Return (x, y) of the center of cell containing provided text 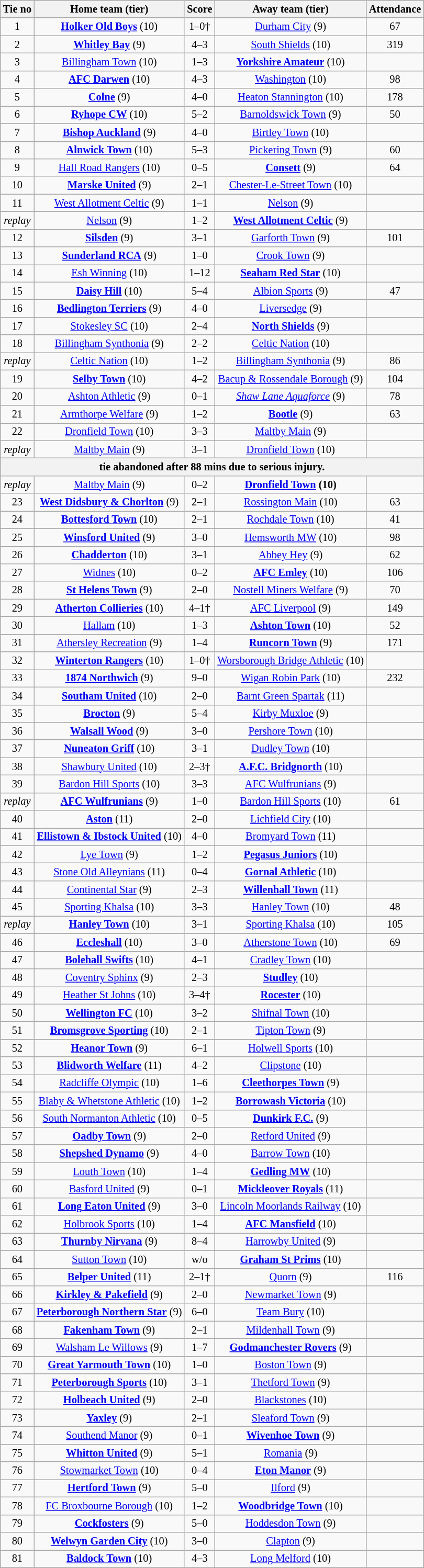
24 (17, 520)
Away team (tier) (290, 9)
Belper United (11) (109, 1277)
Armthorpe Welfare (9) (109, 414)
30 (17, 625)
Billingham Town (10) (109, 62)
Atherton Collieries (10) (109, 608)
Dudley Town (10) (290, 749)
Ashton Town (10) (290, 625)
79 (17, 1524)
Whitley Bay (9) (109, 44)
4–1 (199, 960)
149 (395, 608)
South Shields (10) (290, 44)
Thurnby Nirvana (9) (109, 1242)
Consett (9) (290, 167)
Borrowash Victoria (10) (290, 1101)
5–2 (199, 115)
Albion Sports (9) (290, 291)
Seaham Red Star (10) (290, 273)
1 (17, 27)
1–1 (199, 203)
Bishop Auckland (9) (109, 132)
3–2 (199, 1013)
42 (17, 854)
86 (395, 361)
Holbeach United (9) (109, 1400)
Eton Manor (9) (290, 1471)
8–4 (199, 1242)
Studley (10) (290, 977)
Bootle (9) (290, 414)
65 (17, 1277)
Worsborough Bridge Athletic (10) (290, 661)
Blackstones (10) (290, 1400)
171 (395, 643)
Retford United (9) (290, 1136)
14 (17, 273)
Gedling MW (10) (290, 1171)
2–3† (199, 766)
Liversedge (9) (290, 308)
Shifnal Town (10) (290, 1013)
Stokesley SC (10) (109, 326)
116 (395, 1277)
25 (17, 537)
2–2 (199, 344)
Score (199, 9)
Selby Town (10) (109, 379)
Newmarket Town (9) (290, 1294)
St Helens Town (9) (109, 590)
Hemsworth MW (10) (290, 537)
Barnoldswick Town (9) (290, 115)
Whitton United (9) (109, 1453)
178 (395, 97)
Southam United (10) (109, 696)
Clipstone (10) (290, 1066)
45 (17, 907)
5 (17, 97)
Bromsgrove Sporting (10) (109, 1030)
Team Bury (10) (290, 1312)
FC Broxbourne Borough (10) (109, 1506)
Bacup & Rossendale Borough (9) (290, 379)
59 (17, 1171)
Dunkirk F.C. (9) (290, 1119)
1874 Northwich (9) (109, 678)
Graham St Prims (10) (290, 1259)
51 (17, 1030)
Stone Old Alleynians (11) (109, 872)
Harrowby United (9) (290, 1242)
46 (17, 942)
Southend Manor (9) (109, 1435)
5–1 (199, 1453)
Hoddesdon Town (9) (290, 1524)
Fakenham Town (9) (109, 1330)
4–1† (199, 608)
Gornal Athletic (10) (290, 872)
38 (17, 766)
32 (17, 661)
Marske United (9) (109, 185)
2–4 (199, 326)
West Didsbury & Chorlton (9) (109, 502)
9 (17, 167)
105 (395, 924)
1–7 (199, 1347)
Cleethorpes Town (9) (290, 1083)
Home team (tier) (109, 9)
Thetford Town (9) (290, 1383)
54 (17, 1083)
27 (17, 572)
6–1 (199, 1048)
Willenhall Town (11) (290, 889)
106 (395, 572)
Pershore Town (10) (290, 731)
4 (17, 80)
58 (17, 1154)
Bottesford Town (10) (109, 520)
7 (17, 132)
3 (17, 62)
Lichfield City (10) (290, 819)
8 (17, 150)
6–0 (199, 1312)
3–4† (199, 995)
20 (17, 397)
Ilford (9) (290, 1488)
Shawbury United (10) (109, 766)
319 (395, 44)
Tipton Town (9) (290, 1030)
Pickering Town (9) (290, 150)
Daisy Hill (10) (109, 291)
Bromyard Town (11) (290, 837)
Rochdale Town (10) (290, 520)
AFC Mansfield (10) (290, 1224)
39 (17, 784)
Hallam (10) (109, 625)
Woodbridge Town (10) (290, 1506)
Holwell Sports (10) (290, 1048)
19 (17, 379)
Washington (10) (290, 80)
Bolehall Swifts (10) (109, 960)
23 (17, 502)
Heanor Town (9) (109, 1048)
Tie no (17, 9)
26 (17, 555)
AFC Liverpool (9) (290, 608)
Yaxley (9) (109, 1418)
Long Melford (10) (290, 1559)
Nostell Miners Welfare (9) (290, 590)
Radcliffe Olympic (10) (109, 1083)
Rossington Main (10) (290, 502)
Kirby Muxloe (9) (290, 714)
Continental Star (9) (109, 889)
AFC Emley (10) (290, 572)
77 (17, 1488)
Winsford United (9) (109, 537)
Great Yarmouth Town (10) (109, 1365)
Mildenhall Town (9) (290, 1330)
33 (17, 678)
Clapton (9) (290, 1541)
Attendance (395, 9)
80 (17, 1541)
Boston Town (9) (290, 1365)
Atherstone Town (10) (290, 942)
Peterborough Northern Star (9) (109, 1312)
Widnes (10) (109, 572)
Stowmarket Town (10) (109, 1471)
Godmanchester Rovers (9) (290, 1347)
Esh Winning (10) (109, 273)
Shepshed Dynamo (9) (109, 1154)
53 (17, 1066)
5–3 (199, 150)
57 (17, 1136)
36 (17, 731)
Lincoln Moorlands Railway (10) (290, 1206)
Ryhope CW (10) (109, 115)
Lye Town (9) (109, 854)
13 (17, 256)
29 (17, 608)
Garforth Town (9) (290, 238)
72 (17, 1400)
Coventry Sphinx (9) (109, 977)
34 (17, 696)
Quorn (9) (290, 1277)
Eccleshall (10) (109, 942)
Chester-Le-Street Town (10) (290, 185)
Hall Road Rangers (10) (109, 167)
43 (17, 872)
28 (17, 590)
Aston (11) (109, 819)
Pegasus Juniors (10) (290, 854)
Heather St Johns (10) (109, 995)
Bedlington Terriers (9) (109, 308)
Wellington FC (10) (109, 1013)
1–12 (199, 273)
A.F.C. Bridgnorth (10) (290, 766)
Barnt Green Spartak (11) (290, 696)
9–0 (199, 678)
Kirkley & Pakefield (9) (109, 1294)
tie abandoned after 88 mins due to serious injury. (212, 467)
18 (17, 344)
73 (17, 1418)
w/o (199, 1259)
1–6 (199, 1083)
Long Eaton United (9) (109, 1206)
81 (17, 1559)
Durham City (9) (290, 27)
Birtley Town (10) (290, 132)
Crook Town (9) (290, 256)
2 (17, 44)
Winterton Rangers (10) (109, 661)
Sleaford Town (9) (290, 1418)
11 (17, 203)
Walsham Le Willows (9) (109, 1347)
North Shields (9) (290, 326)
21 (17, 414)
44 (17, 889)
232 (395, 678)
AFC Darwen (10) (109, 80)
Peterborough Sports (10) (109, 1383)
Holbrook Sports (10) (109, 1224)
37 (17, 749)
Louth Town (10) (109, 1171)
Abbey Hey (9) (290, 555)
Romania (9) (290, 1453)
Sutton Town (10) (109, 1259)
Silsden (9) (109, 238)
Heaton Stannington (10) (290, 97)
17 (17, 326)
South Normanton Athletic (10) (109, 1119)
6 (17, 115)
Wigan Robin Park (10) (290, 678)
Barrow Town (10) (290, 1154)
Colne (9) (109, 97)
31 (17, 643)
71 (17, 1383)
35 (17, 714)
Yorkshire Amateur (10) (290, 62)
Holker Old Boys (10) (109, 27)
Baldock Town (10) (109, 1559)
Basford United (9) (109, 1189)
2–1† (199, 1277)
Sunderland RCA (9) (109, 256)
Chadderton (10) (109, 555)
Cockfosters (9) (109, 1524)
Ellistown & Ibstock United (10) (109, 837)
55 (17, 1101)
12 (17, 238)
Cradley Town (10) (290, 960)
15 (17, 291)
Athersley Recreation (9) (109, 643)
Oadby Town (9) (109, 1136)
75 (17, 1453)
22 (17, 432)
Wivenhoe Town (9) (290, 1435)
Mickleover Royals (11) (290, 1189)
16 (17, 308)
104 (395, 379)
Blidworth Welfare (11) (109, 1066)
74 (17, 1435)
Brocton (9) (109, 714)
66 (17, 1294)
Ashton Athletic (9) (109, 397)
40 (17, 819)
Welwyn Garden City (10) (109, 1541)
Nuneaton Griff (10) (109, 749)
Rocester (10) (290, 995)
10 (17, 185)
56 (17, 1119)
Alnwick Town (10) (109, 150)
Walsall Wood (9) (109, 731)
68 (17, 1330)
101 (395, 238)
Runcorn Town (9) (290, 643)
Hertford Town (9) (109, 1488)
Blaby & Whetstone Athletic (10) (109, 1101)
76 (17, 1471)
49 (17, 995)
Shaw Lane Aquaforce (9) (290, 397)
